Locate the cell with the specified text and output its [X, Y] center coordinate. 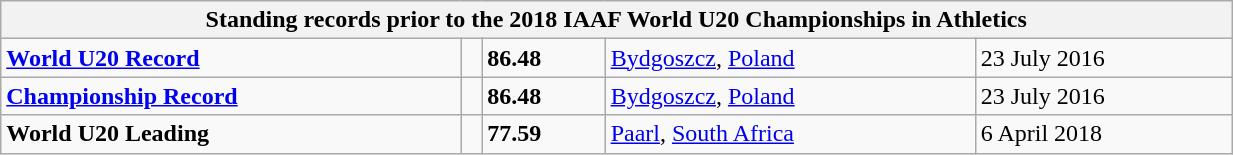
Standing records prior to the 2018 IAAF World U20 Championships in Athletics [616, 20]
77.59 [544, 134]
Paarl, South Africa [790, 134]
Championship Record [231, 96]
6 April 2018 [1103, 134]
World U20 Record [231, 58]
World U20 Leading [231, 134]
